Return the [X, Y] coordinate for the center point of the cell that contains the specified text.  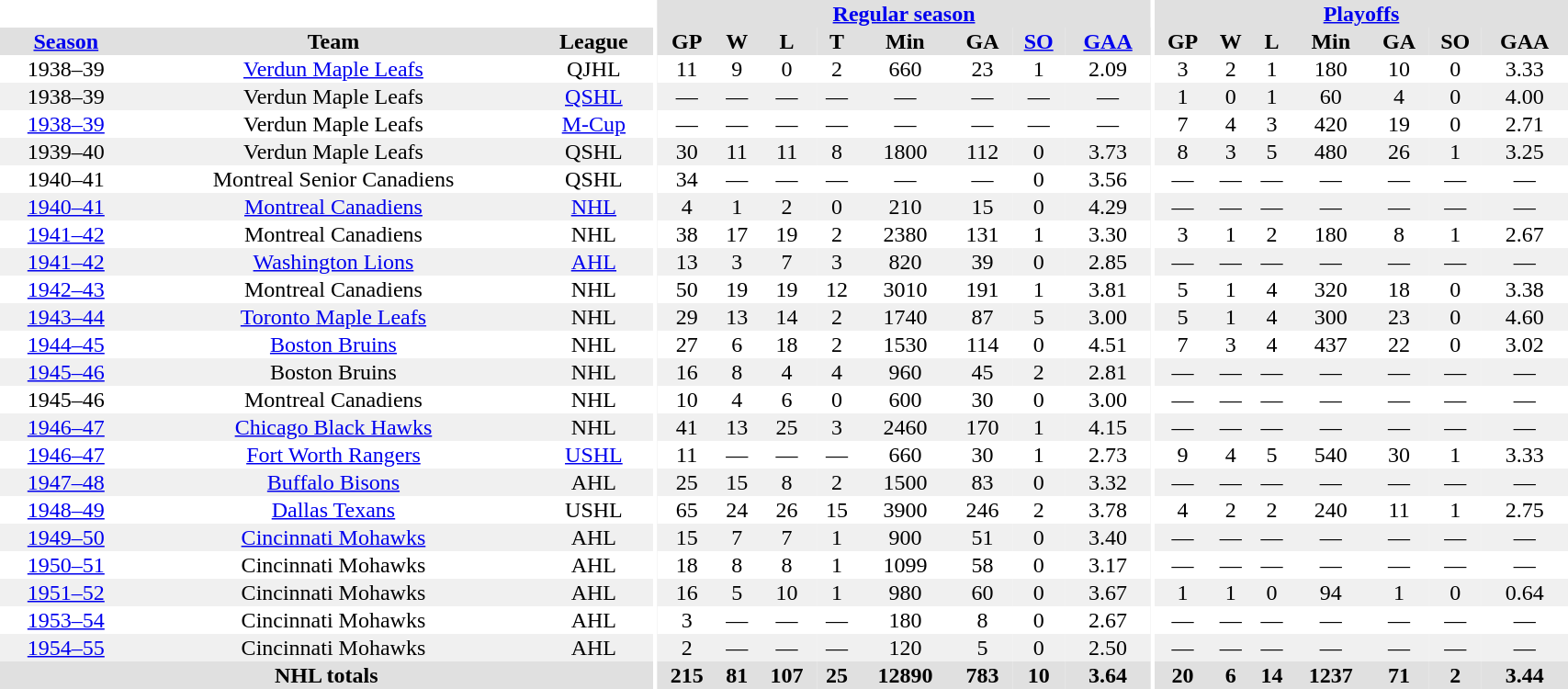
Montreal Senior Canadiens [334, 179]
300 [1331, 317]
3.38 [1525, 289]
2.09 [1108, 69]
M-Cup [593, 124]
17 [737, 234]
210 [905, 207]
Team [334, 41]
3.02 [1525, 344]
240 [1331, 510]
960 [905, 372]
3.30 [1108, 234]
246 [982, 510]
4.51 [1108, 344]
320 [1331, 289]
2.73 [1108, 455]
Toronto Maple Leafs [334, 317]
Washington Lions [334, 262]
Fort Worth Rangers [334, 455]
65 [686, 510]
107 [786, 675]
480 [1331, 152]
Playoffs [1361, 14]
1530 [905, 344]
Season [66, 41]
1950–51 [66, 565]
1951–52 [66, 593]
215 [686, 675]
Dallas Texans [334, 510]
3.32 [1108, 482]
1939–40 [66, 152]
2.71 [1525, 124]
1949–50 [66, 537]
38 [686, 234]
24 [737, 510]
1947–48 [66, 482]
2.85 [1108, 262]
12 [838, 289]
1948–49 [66, 510]
12890 [905, 675]
81 [737, 675]
170 [982, 427]
1740 [905, 317]
3.78 [1108, 510]
1237 [1331, 675]
QJHL [593, 69]
2.75 [1525, 510]
2380 [905, 234]
27 [686, 344]
29 [686, 317]
45 [982, 372]
191 [982, 289]
437 [1331, 344]
1954–55 [66, 648]
3.56 [1108, 179]
Regular season [904, 14]
900 [905, 537]
3.40 [1108, 537]
94 [1331, 593]
3900 [905, 510]
4.29 [1108, 207]
2.50 [1108, 648]
980 [905, 593]
Buffalo Bisons [334, 482]
1500 [905, 482]
71 [1399, 675]
4.15 [1108, 427]
3.81 [1108, 289]
420 [1331, 124]
540 [1331, 455]
1099 [905, 565]
T [838, 41]
783 [982, 675]
3.73 [1108, 152]
87 [982, 317]
0.64 [1525, 593]
NHL totals [327, 675]
600 [905, 400]
1943–44 [66, 317]
41 [686, 427]
4.60 [1525, 317]
3.25 [1525, 152]
1800 [905, 152]
22 [1399, 344]
3.17 [1108, 565]
3.44 [1525, 675]
4.00 [1525, 96]
3.67 [1108, 593]
1942–43 [66, 289]
34 [686, 179]
131 [982, 234]
20 [1183, 675]
50 [686, 289]
2.81 [1108, 372]
114 [982, 344]
51 [982, 537]
1953–54 [66, 620]
120 [905, 648]
39 [982, 262]
58 [982, 565]
83 [982, 482]
820 [905, 262]
3010 [905, 289]
Chicago Black Hawks [334, 427]
League [593, 41]
112 [982, 152]
2460 [905, 427]
1944–45 [66, 344]
3.64 [1108, 675]
